Return (X, Y) of the center of cell containing provided text 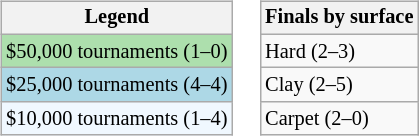
Legend (116, 18)
$50,000 tournaments (1–0) (116, 51)
Finals by surface (339, 18)
Clay (2–5) (339, 85)
$25,000 tournaments (4–4) (116, 85)
$10,000 tournaments (1–4) (116, 119)
Hard (2–3) (339, 51)
Carpet (2–0) (339, 119)
